Detect which cell encompasses the target text, then output its [x, y] center coordinate. 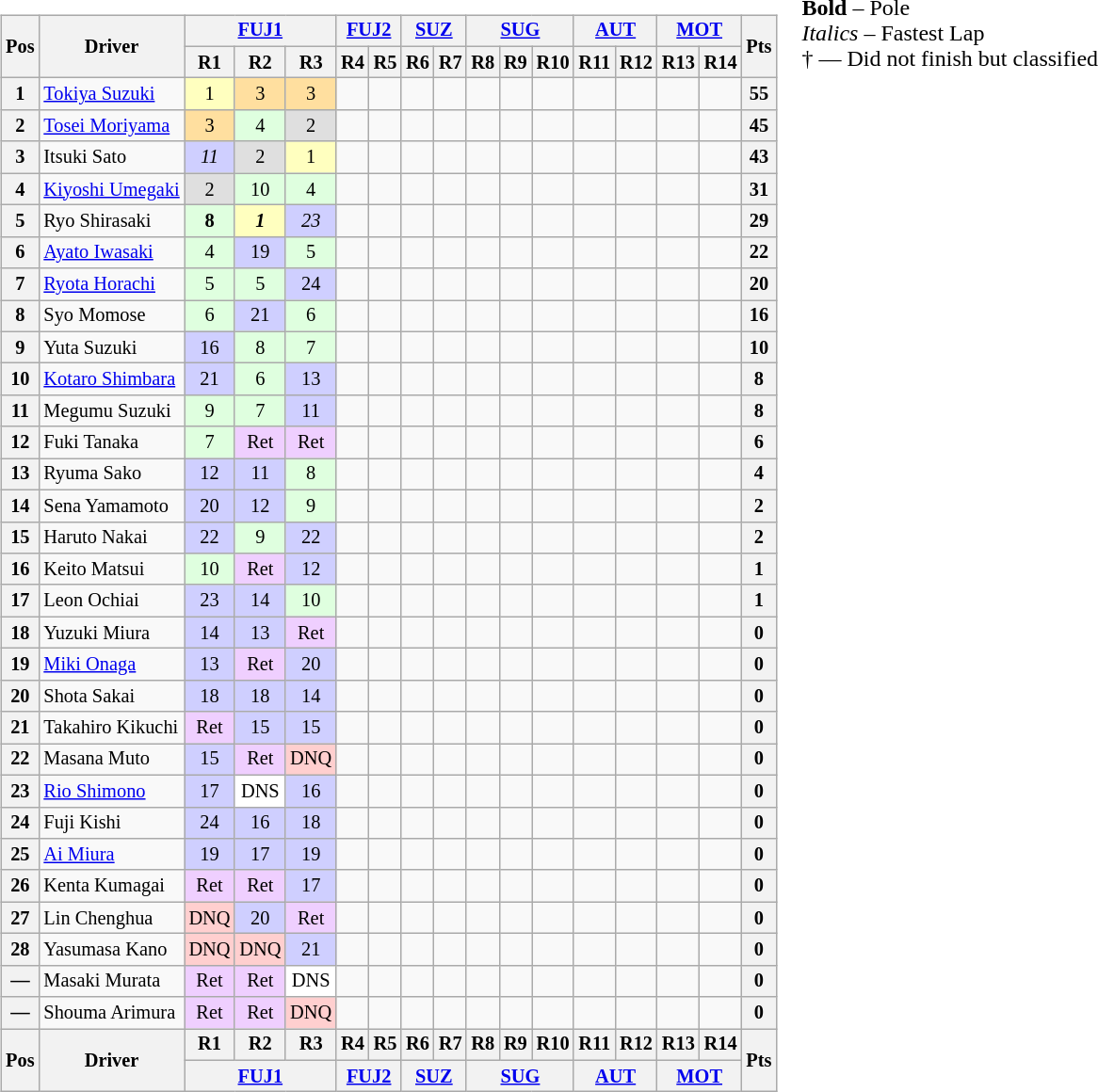
Ryuma Sako [111, 474]
Masaki Murata [111, 981]
26 [20, 886]
43 [759, 157]
Yasumasa Kano [111, 950]
Shouma Arimura [111, 1013]
Takahiro Kikuchi [111, 728]
27 [20, 918]
Megumu Suzuki [111, 411]
45 [759, 126]
Fuki Tanaka [111, 442]
Yuzuki Miura [111, 633]
55 [759, 94]
Masana Muto [111, 760]
Leon Ochiai [111, 601]
Yuta Suzuki [111, 347]
Shota Sakai [111, 696]
Kenta Kumagai [111, 886]
Fuji Kishi [111, 823]
Ayato Iwasaki [111, 252]
Sena Yamamoto [111, 506]
29 [759, 221]
25 [20, 855]
Kotaro Shimbara [111, 379]
Tosei Moriyama [111, 126]
Lin Chenghua [111, 918]
28 [20, 950]
31 [759, 189]
Rio Shimono [111, 791]
Syo Momose [111, 316]
Miki Onaga [111, 665]
Ai Miura [111, 855]
Ryota Horachi [111, 284]
Kiyoshi Umegaki [111, 189]
Tokiya Suzuki [111, 94]
Itsuki Sato [111, 157]
Keito Matsui [111, 570]
Haruto Nakai [111, 538]
Ryo Shirasaki [111, 221]
